Search for the cell housing the specified text and yield its (X, Y) center coordinate. 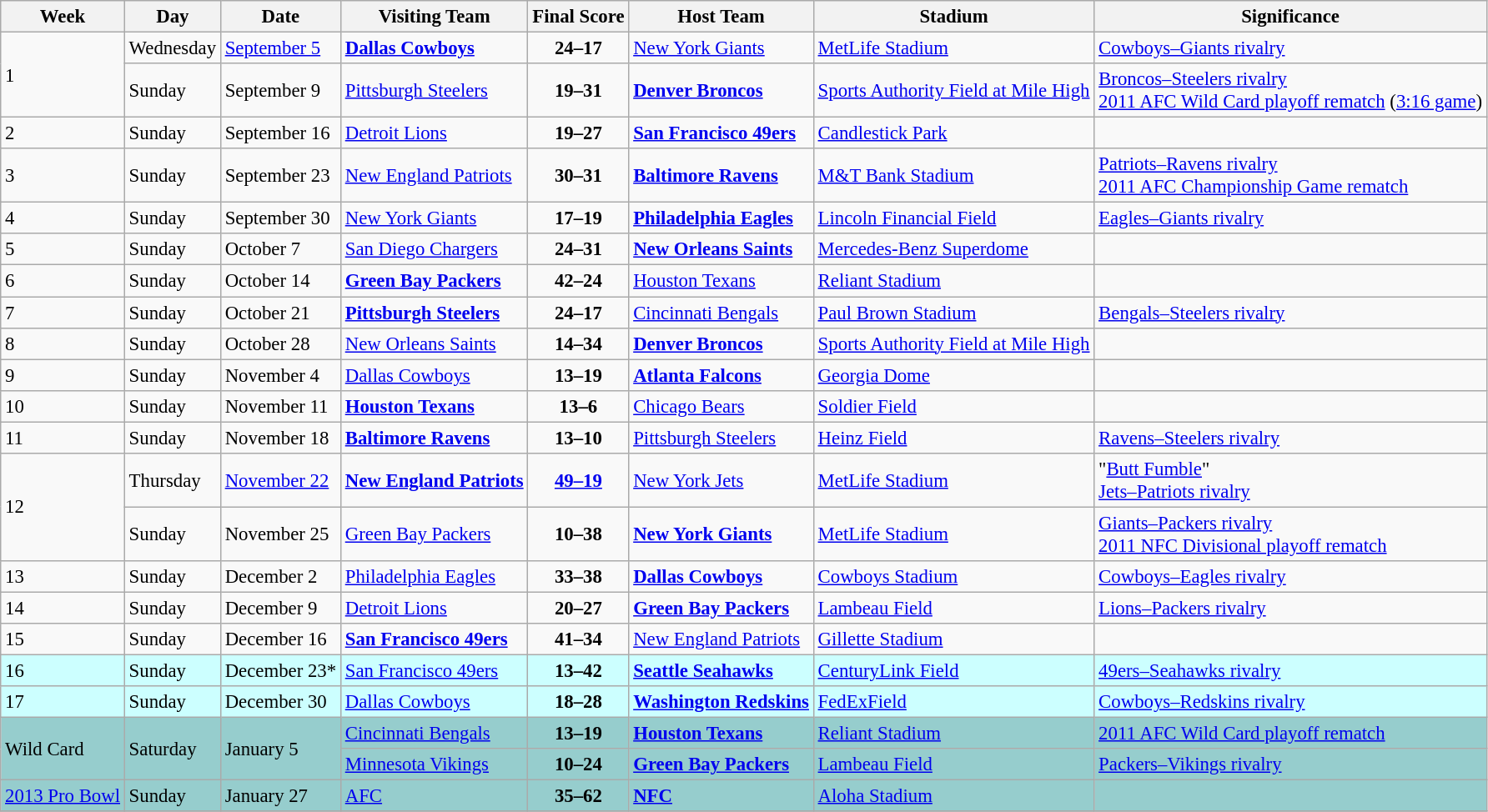
Cowboys–Redskins rivalry (1291, 702)
2013 Pro Bowl (63, 796)
17–19 (579, 218)
Cowboys–Eagles rivalry (1291, 577)
January 27 (280, 796)
Thursday (172, 480)
1 (63, 75)
8 (63, 343)
10–24 (579, 764)
19–27 (579, 133)
November 11 (280, 406)
11 (63, 438)
35–62 (579, 796)
20–27 (579, 608)
41–34 (579, 639)
Candlestick Park (954, 133)
Significance (1291, 17)
October 21 (280, 313)
Visiting Team (434, 17)
September 9 (280, 90)
December 16 (280, 639)
16 (63, 671)
Wednesday (172, 48)
13–42 (579, 671)
Final Score (579, 17)
Host Team (721, 17)
"Butt Fumble"Jets–Patriots rivalry (1291, 480)
14 (63, 608)
October 28 (280, 343)
Cowboys–Giants rivalry (1291, 48)
Date (280, 17)
Georgia Dome (954, 375)
Bengals–Steelers rivalry (1291, 313)
AFC (434, 796)
CenturyLink Field (954, 671)
NFC (721, 796)
10–38 (579, 534)
Ravens–Steelers rivalry (1291, 438)
Stadium (954, 17)
Week (63, 17)
2011 AFC Wild Card playoff rematch (1291, 734)
5 (63, 249)
January 5 (280, 749)
FedExField (954, 702)
19–31 (579, 90)
6 (63, 281)
Cowboys Stadium (954, 577)
Chicago Bears (721, 406)
13–6 (579, 406)
17 (63, 702)
9 (63, 375)
49–19 (579, 480)
Patriots–Ravens rivalry2011 AFC Championship Game rematch (1291, 175)
M&T Bank Stadium (954, 175)
4 (63, 218)
Seattle Seahawks (721, 671)
18–28 (579, 702)
September 5 (280, 48)
October 7 (280, 249)
October 14 (280, 281)
Atlanta Falcons (721, 375)
15 (63, 639)
November 4 (280, 375)
November 18 (280, 438)
Heinz Field (954, 438)
Eagles–Giants rivalry (1291, 218)
3 (63, 175)
Saturday (172, 749)
Wild Card (63, 749)
New York Jets (721, 480)
30–31 (579, 175)
Paul Brown Stadium (954, 313)
San Diego Chargers (434, 249)
November 22 (280, 480)
Soldier Field (954, 406)
7 (63, 313)
December 30 (280, 702)
Packers–Vikings rivalry (1291, 764)
49ers–Seahawks rivalry (1291, 671)
42–24 (579, 281)
September 16 (280, 133)
2 (63, 133)
Washington Redskins (721, 702)
Broncos–Steelers rivalry2011 AFC Wild Card playoff rematch (3:16 game) (1291, 90)
24–31 (579, 249)
September 30 (280, 218)
Mercedes-Benz Superdome (954, 249)
September 23 (280, 175)
Gillette Stadium (954, 639)
December 2 (280, 577)
Aloha Stadium (954, 796)
10 (63, 406)
13–10 (579, 438)
Lincoln Financial Field (954, 218)
14–34 (579, 343)
33–38 (579, 577)
November 25 (280, 534)
December 23* (280, 671)
13 (63, 577)
Minnesota Vikings (434, 764)
December 9 (280, 608)
Day (172, 17)
Lions–Packers rivalry (1291, 608)
Giants–Packers rivalry2011 NFC Divisional playoff rematch (1291, 534)
12 (63, 507)
